Return (X, Y) of the center of cell containing provided text 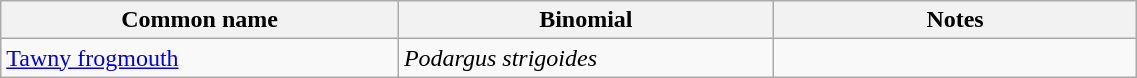
Binomial (586, 20)
Podargus strigoides (586, 58)
Common name (200, 20)
Notes (955, 20)
Tawny frogmouth (200, 58)
